Output the (X, Y) coordinate of the center of the cell containing the given text.  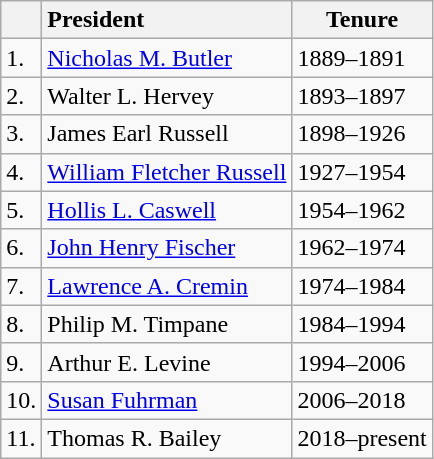
Tenure (362, 20)
Philip M. Timpane (167, 324)
1893–1897 (362, 96)
6. (22, 248)
9. (22, 362)
1. (22, 58)
1974–1984 (362, 286)
Hollis L. Caswell (167, 210)
John Henry Fischer (167, 248)
1984–1994 (362, 324)
7. (22, 286)
Walter L. Hervey (167, 96)
1898–1926 (362, 134)
1994–2006 (362, 362)
11. (22, 438)
2. (22, 96)
William Fletcher Russell (167, 172)
8. (22, 324)
President (167, 20)
2006–2018 (362, 400)
10. (22, 400)
Arthur E. Levine (167, 362)
Susan Fuhrman (167, 400)
1954–1962 (362, 210)
5. (22, 210)
3. (22, 134)
Nicholas M. Butler (167, 58)
Lawrence A. Cremin (167, 286)
2018–present (362, 438)
James Earl Russell (167, 134)
1962–1974 (362, 248)
1927–1954 (362, 172)
1889–1891 (362, 58)
Thomas R. Bailey (167, 438)
4. (22, 172)
